Find where the given text appears and provide that cell's center as [X, Y] coordinate. 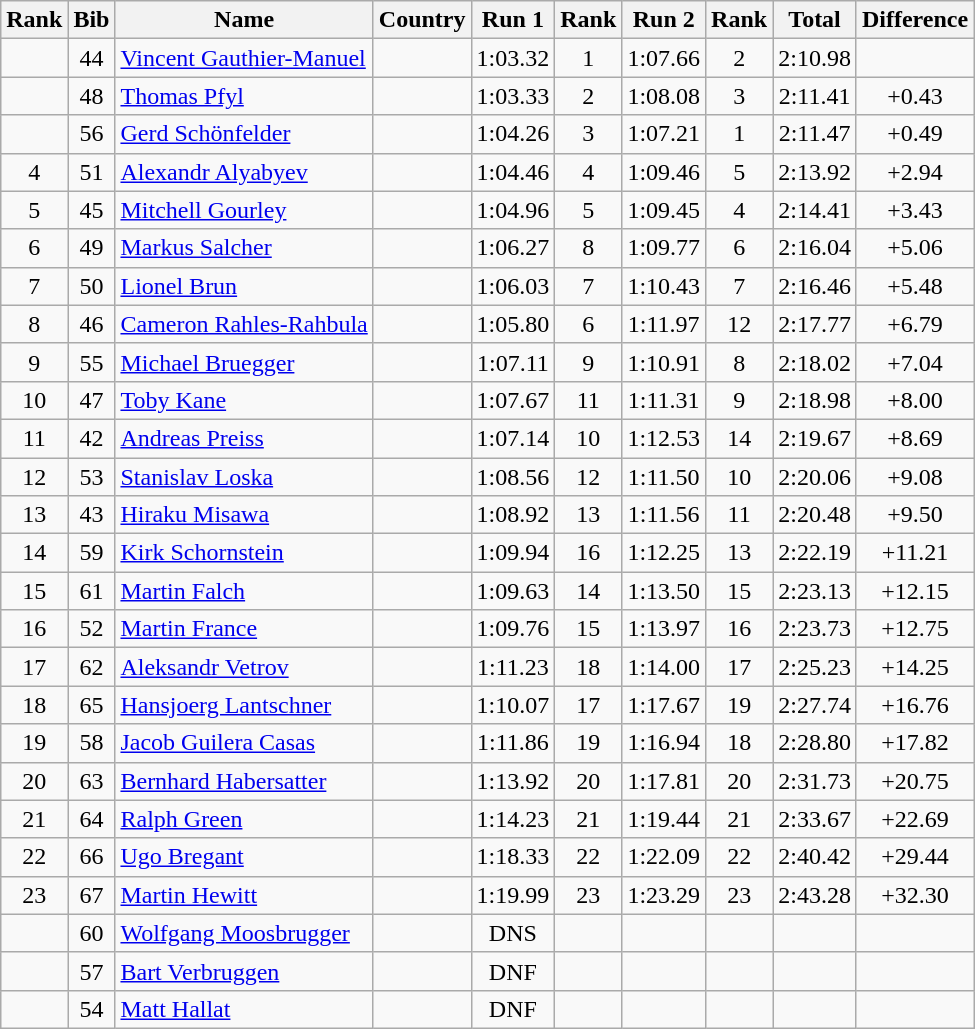
1:16.94 [664, 743]
Stanislav Loska [244, 477]
+0.49 [914, 134]
2:19.67 [815, 438]
1:05.80 [513, 324]
1:08.56 [513, 477]
1:08.92 [513, 515]
+32.30 [914, 895]
62 [92, 667]
2:40.42 [815, 857]
1:12.53 [664, 438]
Lionel Brun [244, 286]
Name [244, 20]
Alexandr Alyabyev [244, 172]
1:11.31 [664, 400]
55 [92, 362]
1:07.14 [513, 438]
2:11.47 [815, 134]
+29.44 [914, 857]
Vincent Gauthier-Manuel [244, 58]
+22.69 [914, 819]
Thomas Pfyl [244, 96]
1:04.96 [513, 210]
+17.82 [914, 743]
2:31.73 [815, 781]
Run 1 [513, 20]
Kirk Schornstein [244, 553]
Andreas Preiss [244, 438]
67 [92, 895]
2:17.77 [815, 324]
57 [92, 971]
56 [92, 134]
Bernhard Habersatter [244, 781]
46 [92, 324]
1:10.91 [664, 362]
Martin France [244, 629]
45 [92, 210]
63 [92, 781]
1:04.46 [513, 172]
Hiraku Misawa [244, 515]
Michael Bruegger [244, 362]
1:11.23 [513, 667]
+8.69 [914, 438]
2:33.67 [815, 819]
2:18.02 [815, 362]
1:07.11 [513, 362]
1:11.56 [664, 515]
2:18.98 [815, 400]
Aleksandr Vetrov [244, 667]
Wolfgang Moosbrugger [244, 933]
1:07.66 [664, 58]
48 [92, 96]
53 [92, 477]
2:25.23 [815, 667]
1:19.44 [664, 819]
1:08.08 [664, 96]
+12.15 [914, 591]
2:27.74 [815, 705]
1:19.99 [513, 895]
+3.43 [914, 210]
Mitchell Gourley [244, 210]
+11.21 [914, 553]
1:11.86 [513, 743]
49 [92, 248]
1:23.29 [664, 895]
51 [92, 172]
+8.00 [914, 400]
+16.76 [914, 705]
Martin Hewitt [244, 895]
1:10.43 [664, 286]
+7.04 [914, 362]
66 [92, 857]
42 [92, 438]
1:04.26 [513, 134]
+14.25 [914, 667]
44 [92, 58]
61 [92, 591]
+5.48 [914, 286]
1:11.50 [664, 477]
Jacob Guilera Casas [244, 743]
43 [92, 515]
+5.06 [914, 248]
Total [815, 20]
52 [92, 629]
Bib [92, 20]
Gerd Schönfelder [244, 134]
1:03.32 [513, 58]
58 [92, 743]
2:14.41 [815, 210]
+2.94 [914, 172]
1:13.50 [664, 591]
2:22.19 [815, 553]
2:28.80 [815, 743]
1:22.09 [664, 857]
65 [92, 705]
1:14.23 [513, 819]
2:20.48 [815, 515]
59 [92, 553]
2:11.41 [815, 96]
Martin Falch [244, 591]
+9.50 [914, 515]
1:06.27 [513, 248]
2:23.13 [815, 591]
Difference [914, 20]
1:10.07 [513, 705]
1:18.33 [513, 857]
Matt Hallat [244, 1009]
Country [422, 20]
1:13.97 [664, 629]
2:20.06 [815, 477]
60 [92, 933]
2:13.92 [815, 172]
2:43.28 [815, 895]
+6.79 [914, 324]
47 [92, 400]
Ugo Bregant [244, 857]
1:12.25 [664, 553]
2:10.98 [815, 58]
1:09.45 [664, 210]
+12.75 [914, 629]
1:13.92 [513, 781]
1:07.21 [664, 134]
1:14.00 [664, 667]
64 [92, 819]
Cameron Rahles-Rahbula [244, 324]
50 [92, 286]
2:16.04 [815, 248]
1:09.77 [664, 248]
1:09.94 [513, 553]
Run 2 [664, 20]
54 [92, 1009]
1:06.03 [513, 286]
1:07.67 [513, 400]
Markus Salcher [244, 248]
Ralph Green [244, 819]
2:23.73 [815, 629]
1:09.76 [513, 629]
Bart Verbruggen [244, 971]
1:17.67 [664, 705]
Toby Kane [244, 400]
+0.43 [914, 96]
1:11.97 [664, 324]
1:17.81 [664, 781]
1:03.33 [513, 96]
+9.08 [914, 477]
1:09.63 [513, 591]
1:09.46 [664, 172]
+20.75 [914, 781]
2:16.46 [815, 286]
DNS [513, 933]
Hansjoerg Lantschner [244, 705]
